Detect which cell encompasses the target text, then output its (X, Y) center coordinate. 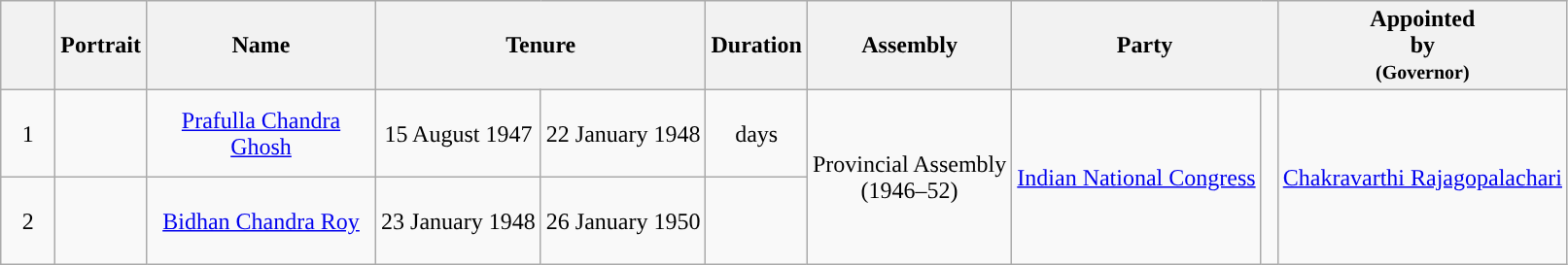
2 (28, 221)
Provincial Assembly(1946–52) (909, 178)
1 (28, 134)
Tenure (540, 46)
Indian National Congress (1136, 178)
Party (1145, 46)
26 January 1950 (623, 221)
Appointedby(Governor) (1422, 46)
Portrait (101, 46)
Bidhan Chandra Roy (261, 221)
23 January 1948 (459, 221)
15 August 1947 (459, 134)
22 January 1948 (623, 134)
days (756, 134)
Name (261, 46)
Assembly (909, 46)
Prafulla Chandra Ghosh (261, 134)
Chakravarthi Rajagopalachari (1422, 178)
Duration (756, 46)
